Return [x, y] of the center of cell containing provided text 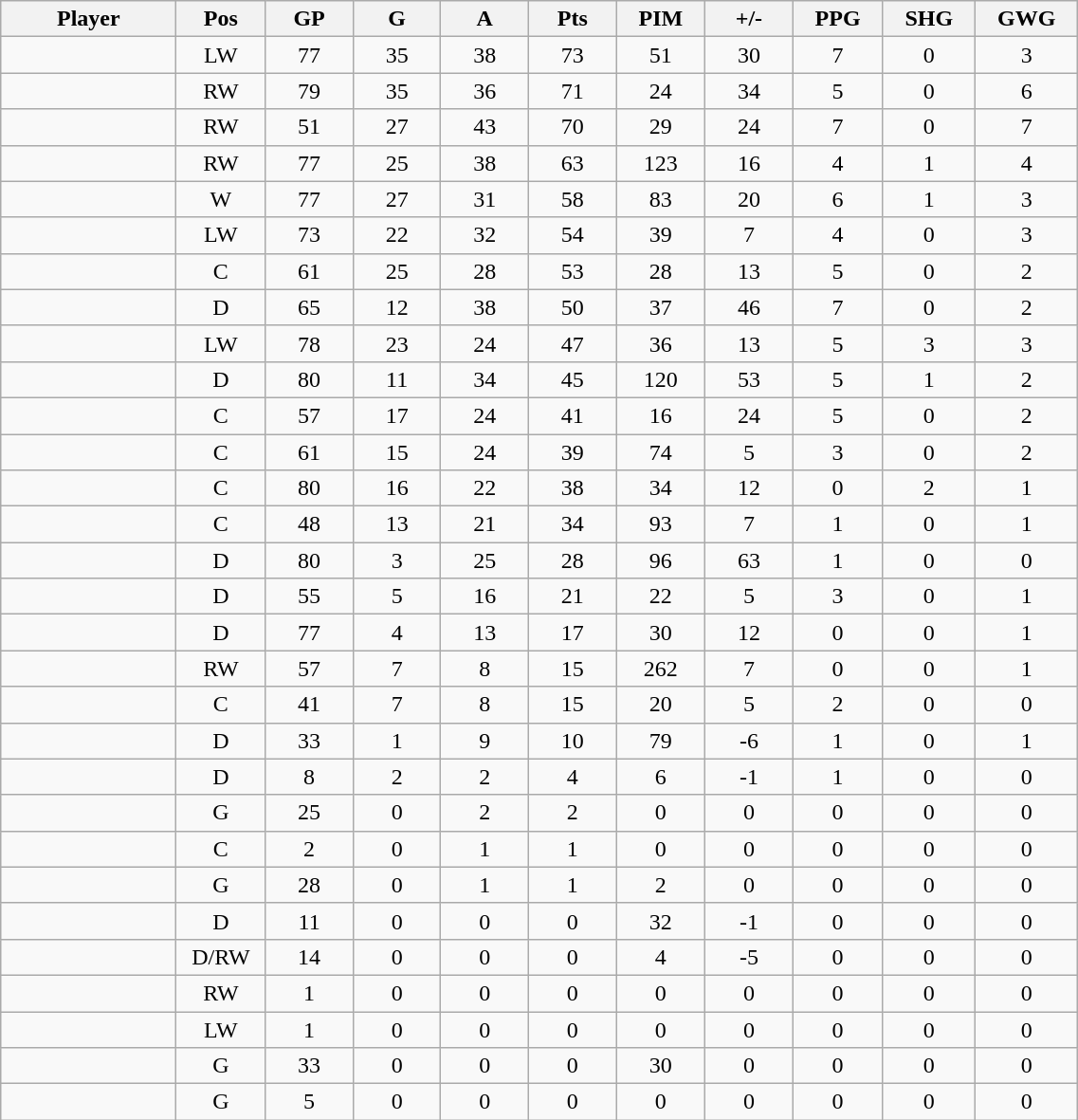
31 [485, 199]
120 [661, 379]
46 [749, 307]
PIM [661, 19]
70 [573, 127]
58 [573, 199]
71 [573, 91]
123 [661, 163]
96 [661, 560]
45 [573, 379]
GP [309, 19]
47 [573, 343]
55 [309, 597]
+/- [749, 19]
Pos [221, 19]
37 [661, 307]
-5 [749, 957]
SHG [929, 19]
83 [661, 199]
10 [573, 741]
GWG [1027, 19]
A [485, 19]
Player [89, 19]
65 [309, 307]
48 [309, 524]
74 [661, 452]
262 [661, 669]
29 [661, 127]
50 [573, 307]
43 [485, 127]
PPG [838, 19]
-6 [749, 741]
14 [309, 957]
78 [309, 343]
D/RW [221, 957]
W [221, 199]
9 [485, 741]
54 [573, 235]
Pts [573, 19]
93 [661, 524]
23 [396, 343]
